Determine the [x, y] coordinate at the center of the cell enclosing the given text.  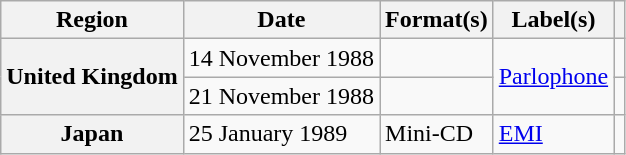
Mini-CD [437, 134]
Region [92, 20]
25 January 1989 [281, 134]
United Kingdom [92, 77]
Format(s) [437, 20]
Japan [92, 134]
Parlophone [553, 77]
Label(s) [553, 20]
EMI [553, 134]
14 November 1988 [281, 58]
21 November 1988 [281, 96]
Date [281, 20]
